Locate the cell with the specified text and output its (X, Y) center coordinate. 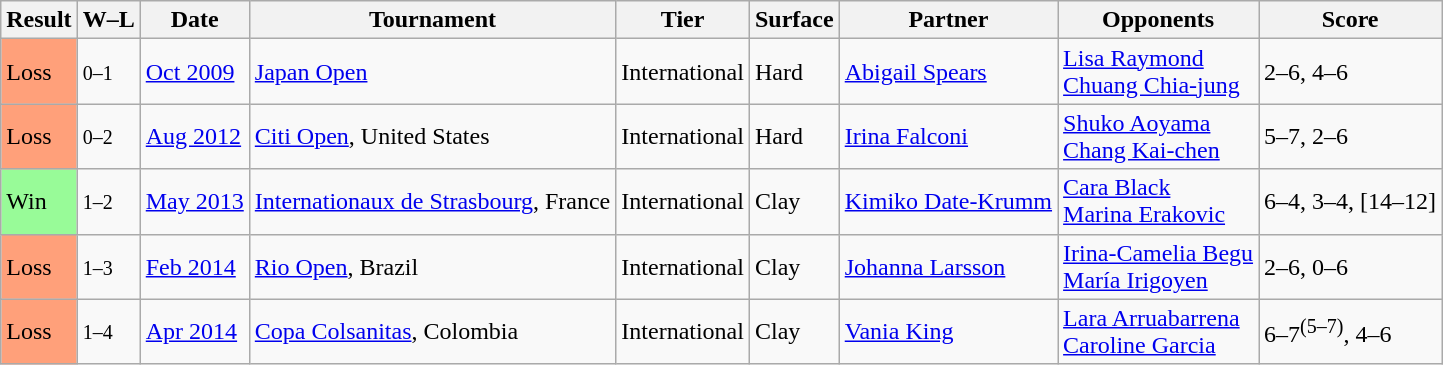
Result (39, 20)
Tournament (432, 20)
Partner (948, 20)
Oct 2009 (194, 72)
Tier (683, 20)
Score (1350, 20)
2–6, 0–6 (1350, 266)
Vania King (948, 332)
W–L (108, 20)
Win (39, 202)
5–7, 2–6 (1350, 136)
6–4, 3–4, [14–12] (1350, 202)
Surface (794, 20)
Copa Colsanitas, Colombia (432, 332)
Johanna Larsson (948, 266)
Opponents (1158, 20)
Kimiko Date-Krumm (948, 202)
Feb 2014 (194, 266)
Aug 2012 (194, 136)
Internationaux de Strasbourg, France (432, 202)
0–2 (108, 136)
May 2013 (194, 202)
Shuko Aoyama Chang Kai-chen (1158, 136)
1–3 (108, 266)
Citi Open, United States (432, 136)
0–1 (108, 72)
2–6, 4–6 (1350, 72)
Cara Black Marina Erakovic (1158, 202)
Irina-Camelia Begu María Irigoyen (1158, 266)
Rio Open, Brazil (432, 266)
Irina Falconi (948, 136)
1–2 (108, 202)
Abigail Spears (948, 72)
Lisa Raymond Chuang Chia-jung (1158, 72)
Japan Open (432, 72)
Date (194, 20)
1–4 (108, 332)
Lara Arruabarrena Caroline Garcia (1158, 332)
Apr 2014 (194, 332)
6–7(5–7), 4–6 (1350, 332)
